Scan for the cell matching the given text and deliver its [X, Y] coordinate at center. 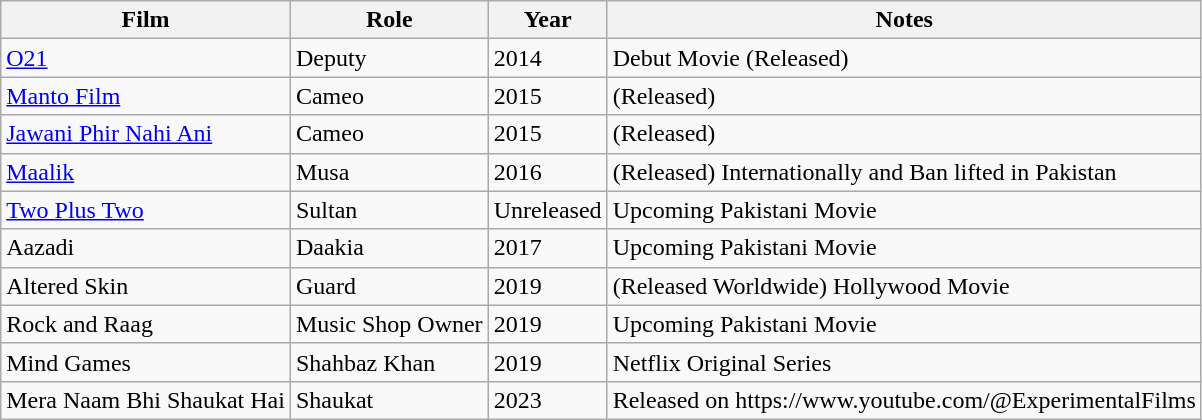
Sultan [389, 210]
Film [146, 20]
Year [548, 20]
Mind Games [146, 362]
Shaukat [389, 400]
Jawani Phir Nahi Ani [146, 134]
Two Plus Two [146, 210]
Guard [389, 286]
Notes [904, 20]
Daakia [389, 248]
Debut Movie (Released) [904, 58]
Aazadi [146, 248]
Deputy [389, 58]
O21 [146, 58]
Musa [389, 172]
Music Shop Owner [389, 324]
Shahbaz Khan [389, 362]
2023 [548, 400]
2014 [548, 58]
Mera Naam Bhi Shaukat Hai [146, 400]
Rock and Raag [146, 324]
Altered Skin [146, 286]
(Released) Internationally and Ban lifted in Pakistan [904, 172]
Role [389, 20]
Maalik [146, 172]
2017 [548, 248]
Netflix Original Series [904, 362]
Unreleased [548, 210]
Manto Film [146, 96]
Released on https://www.youtube.com/@ExperimentalFilms [904, 400]
(Released Worldwide) Hollywood Movie [904, 286]
2016 [548, 172]
